Scan for the cell matching the given text and deliver its (x, y) coordinate at center. 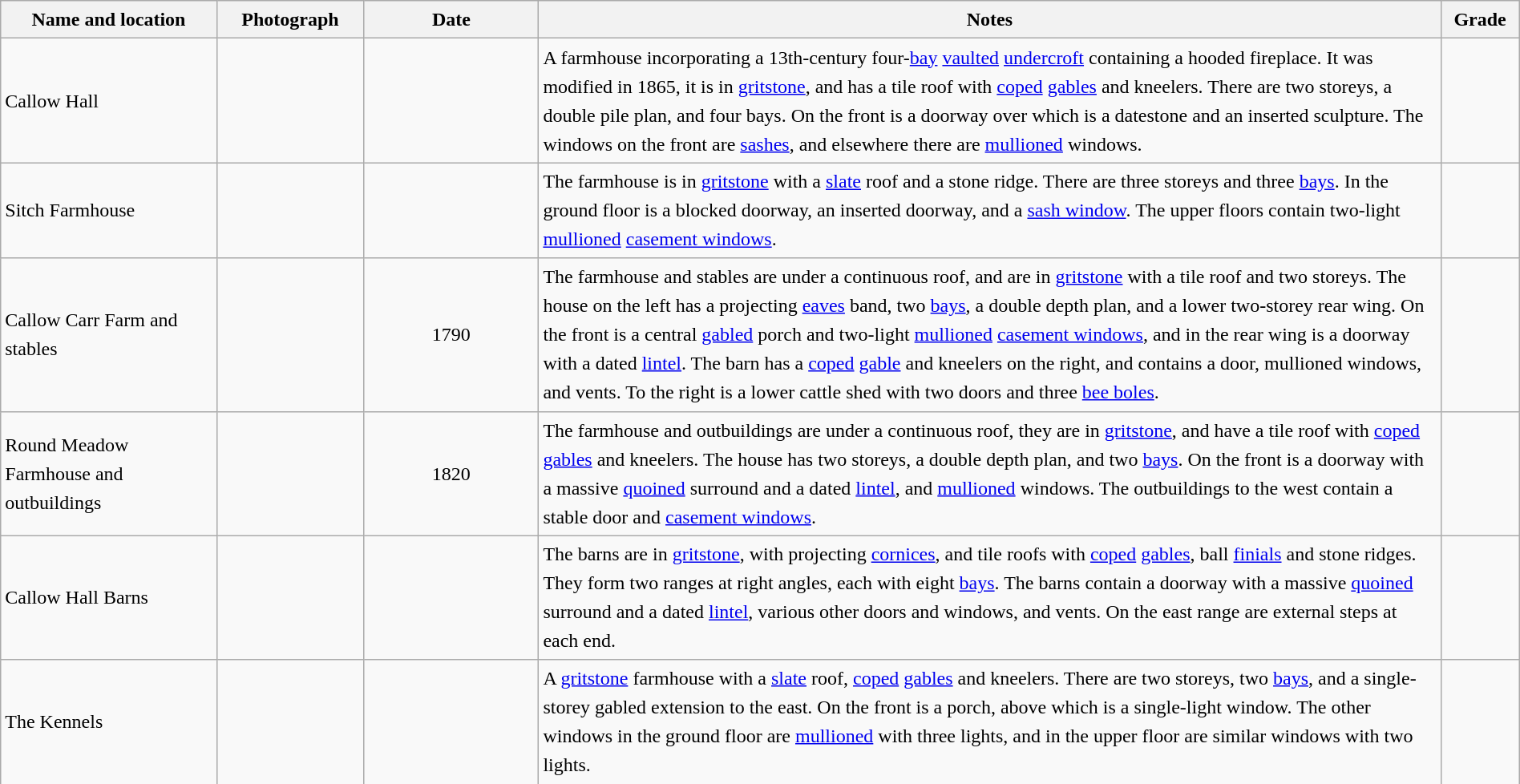
The Kennels (109, 721)
1790 (451, 335)
1820 (451, 473)
Callow Hall Barns (109, 598)
Photograph (290, 19)
Round Meadow Farmhouse and outbuildings (109, 473)
Callow Carr Farm and stables (109, 335)
Callow Hall (109, 101)
Name and location (109, 19)
Grade (1480, 19)
Notes (989, 19)
Date (451, 19)
Sitch Farmhouse (109, 210)
